Search for the cell housing the specified text and yield its (X, Y) center coordinate. 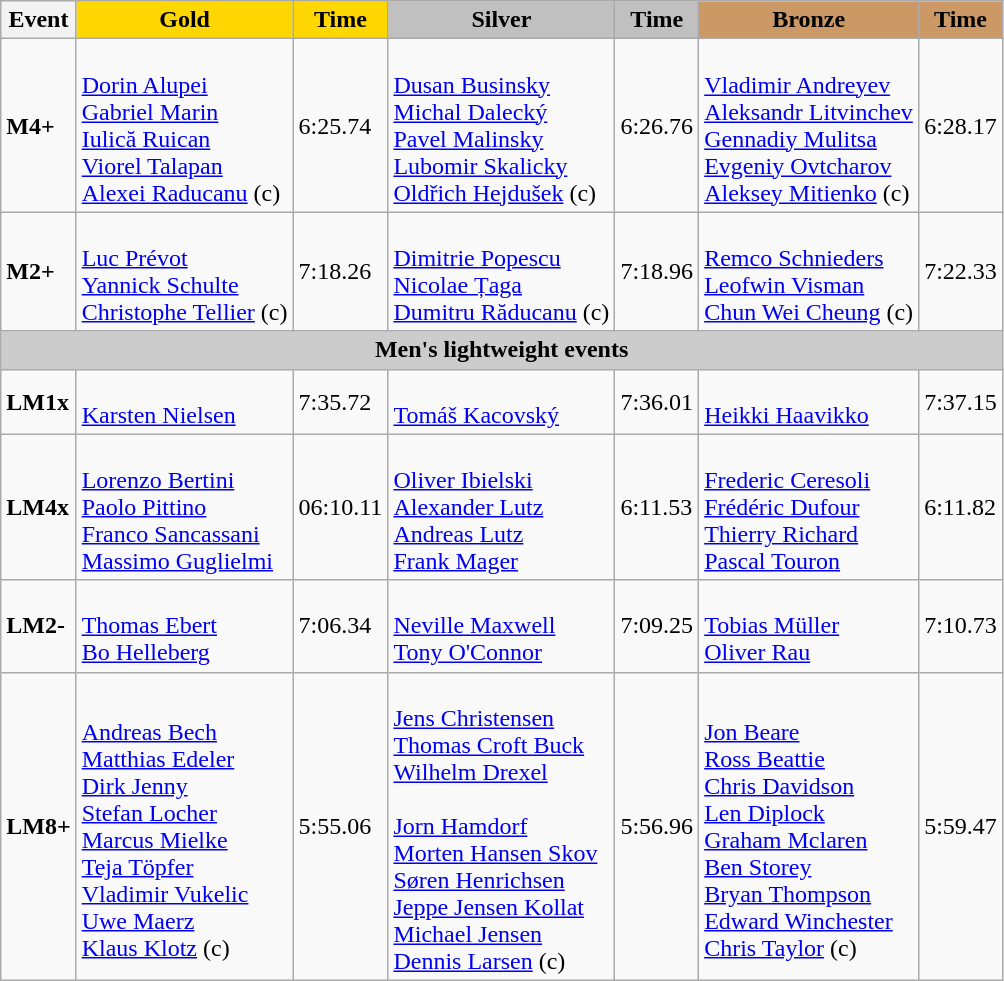
7:06.34 (340, 626)
7:18.96 (657, 272)
6:26.76 (657, 126)
Bronze (809, 20)
5:56.96 (657, 826)
Dusan BusinskyMichal DaleckýPavel MalinskyLubomir SkalickyOldřich Hejdušek (c) (502, 126)
5:59.47 (961, 826)
LM8+ (38, 826)
Vladimir AndreyevAleksandr LitvinchevGennadiy MulitsaEvgeniy OvtcharovAleksey Mitienko (c) (809, 126)
Karsten Nielsen (184, 402)
Dimitrie PopescuNicolae ȚagaDumitru Răducanu (c) (502, 272)
Men's lightweight events (502, 350)
Silver (502, 20)
Luc PrévotYannick SchulteChristophe Tellier (c) (184, 272)
7:36.01 (657, 402)
LM2- (38, 626)
Oliver IbielskiAlexander LutzAndreas LutzFrank Mager (502, 507)
7:18.26 (340, 272)
7:10.73 (961, 626)
LM1x (38, 402)
Heikki Haavikko (809, 402)
7:35.72 (340, 402)
6:11.53 (657, 507)
6:28.17 (961, 126)
Jon BeareRoss BeattieChris DavidsonLen DiplockGraham MclarenBen StoreyBryan ThompsonEdward WinchesterChris Taylor (c) (809, 826)
7:09.25 (657, 626)
6:25.74 (340, 126)
Thomas EbertBo Helleberg (184, 626)
Event (38, 20)
7:22.33 (961, 272)
Dorin AlupeiGabriel MarinIulică RuicanViorel TalapanAlexei Raducanu (c) (184, 126)
Tomáš Kacovský (502, 402)
M4+ (38, 126)
Frederic CeresoliFrédéric DufourThierry RichardPascal Touron (809, 507)
Gold (184, 20)
7:37.15 (961, 402)
6:11.82 (961, 507)
Jens ChristensenThomas Croft BuckWilhelm DrexelJorn HamdorfMorten Hansen SkovSøren HenrichsenJeppe Jensen KollatMichael JensenDennis Larsen (c) (502, 826)
LM4x (38, 507)
Lorenzo BertiniPaolo PittinoFranco SancassaniMassimo Guglielmi (184, 507)
M2+ (38, 272)
Remco SchniedersLeofwin VismanChun Wei Cheung (c) (809, 272)
Tobias MüllerOliver Rau (809, 626)
5:55.06 (340, 826)
Andreas BechMatthias EdelerDirk JennyStefan LocherMarcus MielkeTeja TöpferVladimir VukelicUwe MaerzKlaus Klotz (c) (184, 826)
06:10.11 (340, 507)
Neville MaxwellTony O'Connor (502, 626)
